Find where the given text appears and provide that cell's center as [x, y] coordinate. 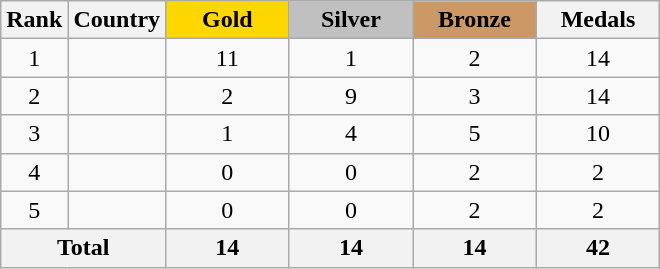
Country [117, 20]
42 [598, 248]
Total [84, 248]
11 [228, 58]
Bronze [475, 20]
Silver [351, 20]
Rank [34, 20]
9 [351, 96]
Medals [598, 20]
10 [598, 134]
Gold [228, 20]
